Return [X, Y] of the center of cell containing provided text 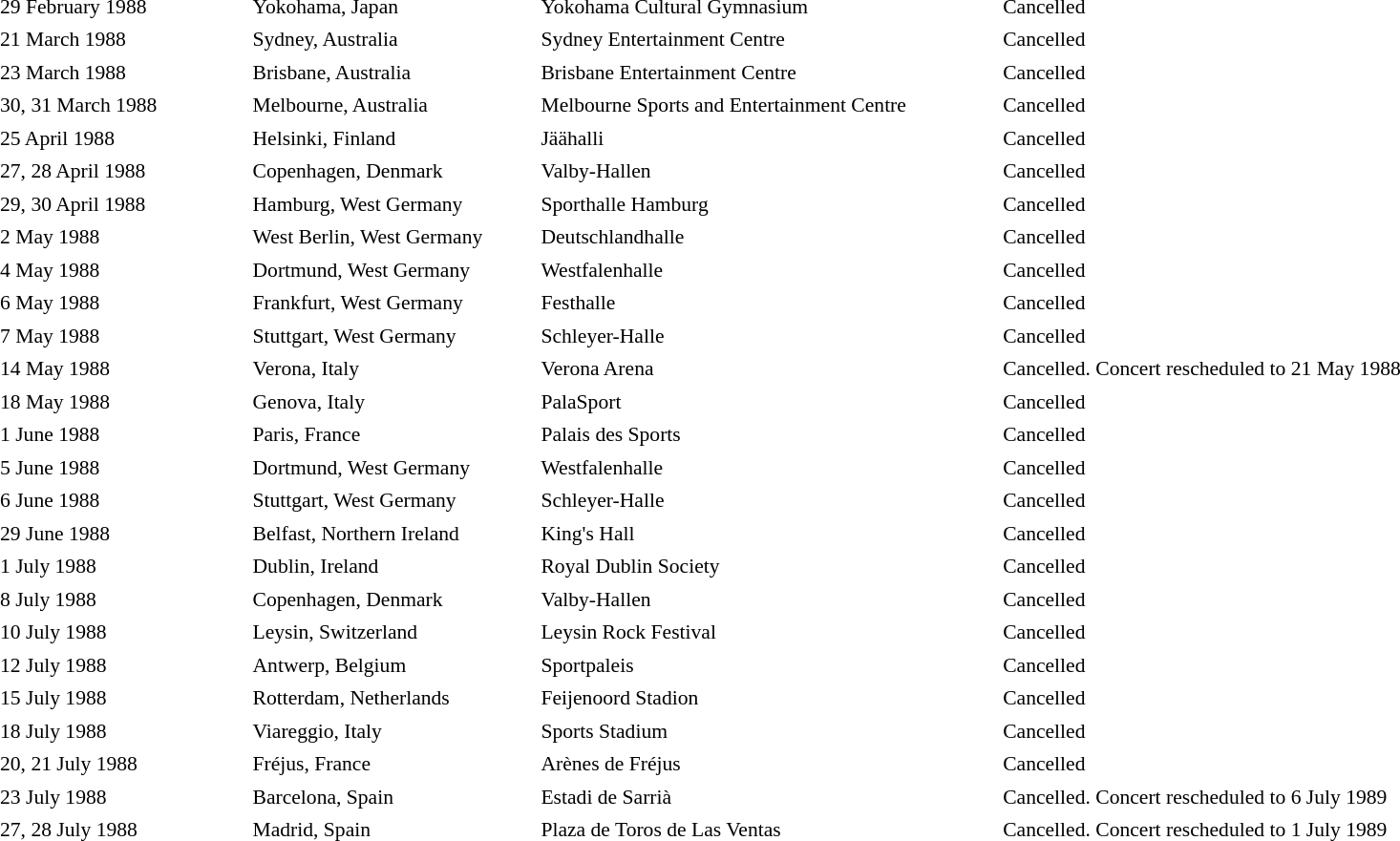
Sydney Entertainment Centre [768, 40]
King's Hall [768, 534]
Palais des Sports [768, 435]
Frankfurt, West Germany [393, 304]
Verona Arena [768, 368]
Verona, Italy [393, 368]
Barcelona, Spain [393, 797]
West Berlin, West Germany [393, 237]
Sydney, Australia [393, 40]
Leysin, Switzerland [393, 632]
Jäähalli [768, 138]
Dublin, Ireland [393, 567]
PalaSport [768, 402]
Belfast, Northern Ireland [393, 534]
Sportpaleis [768, 665]
Arènes de Fréjus [768, 764]
Melbourne, Australia [393, 105]
Sporthalle Hamburg [768, 204]
Fréjus, France [393, 764]
Brisbane Entertainment Centre [768, 73]
Hamburg, West Germany [393, 204]
Rotterdam, Netherlands [393, 699]
Leysin Rock Festival [768, 632]
Feijenoord Stadion [768, 699]
Royal Dublin Society [768, 567]
Viareggio, Italy [393, 731]
Paris, France [393, 435]
Helsinki, Finland [393, 138]
Melbourne Sports and Entertainment Centre [768, 105]
Festhalle [768, 304]
Estadi de Sarrià [768, 797]
Sports Stadium [768, 731]
Brisbane, Australia [393, 73]
Genova, Italy [393, 402]
Deutschlandhalle [768, 237]
Antwerp, Belgium [393, 665]
